Extract the [x, y] coordinate from the center of the cell holding the provided text.  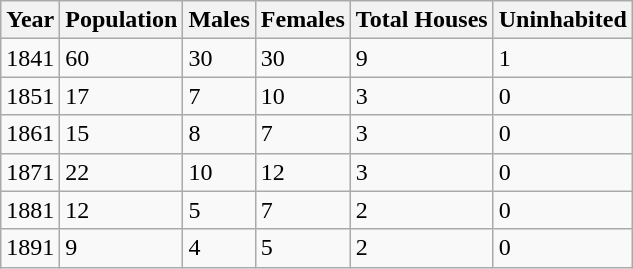
4 [219, 248]
1851 [30, 96]
Year [30, 20]
17 [122, 96]
8 [219, 134]
Population [122, 20]
Uninhabited [562, 20]
Females [302, 20]
1841 [30, 58]
1861 [30, 134]
1891 [30, 248]
1 [562, 58]
22 [122, 172]
1881 [30, 210]
15 [122, 134]
60 [122, 58]
Males [219, 20]
1871 [30, 172]
Total Houses [422, 20]
